Pinpoint the cell where the given text exists, returning its [x, y] midpoint coordinate. 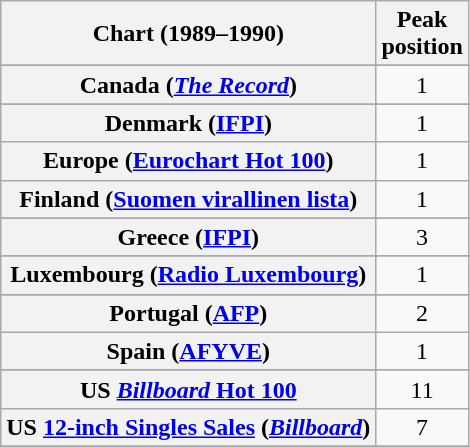
Europe (Eurochart Hot 100) [188, 161]
11 [422, 389]
Spain (AFYVE) [188, 351]
Finland (Suomen virallinen lista) [188, 199]
2 [422, 313]
Denmark (IFPI) [188, 123]
Canada (The Record) [188, 85]
Luxembourg (Radio Luxembourg) [188, 275]
US Billboard Hot 100 [188, 389]
Portugal (AFP) [188, 313]
3 [422, 237]
Peakposition [422, 34]
7 [422, 427]
Chart (1989–1990) [188, 34]
Greece (IFPI) [188, 237]
US 12-inch Singles Sales (Billboard) [188, 427]
